For the text-containing cell, return its midpoint in (x, y) coordinate format. 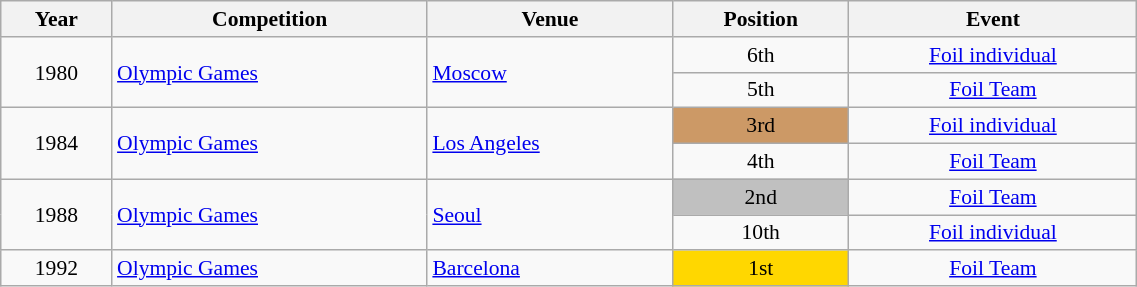
6th (761, 55)
Barcelona (550, 269)
4th (761, 162)
Year (56, 19)
1988 (56, 214)
Los Angeles (550, 144)
1984 (56, 144)
2nd (761, 197)
Competition (270, 19)
1992 (56, 269)
Seoul (550, 214)
1st (761, 269)
3rd (761, 126)
5th (761, 90)
Venue (550, 19)
10th (761, 233)
Position (761, 19)
1980 (56, 72)
Event (993, 19)
Moscow (550, 72)
